Provide the [x, y] coordinate of the cell's center where the given text is located.  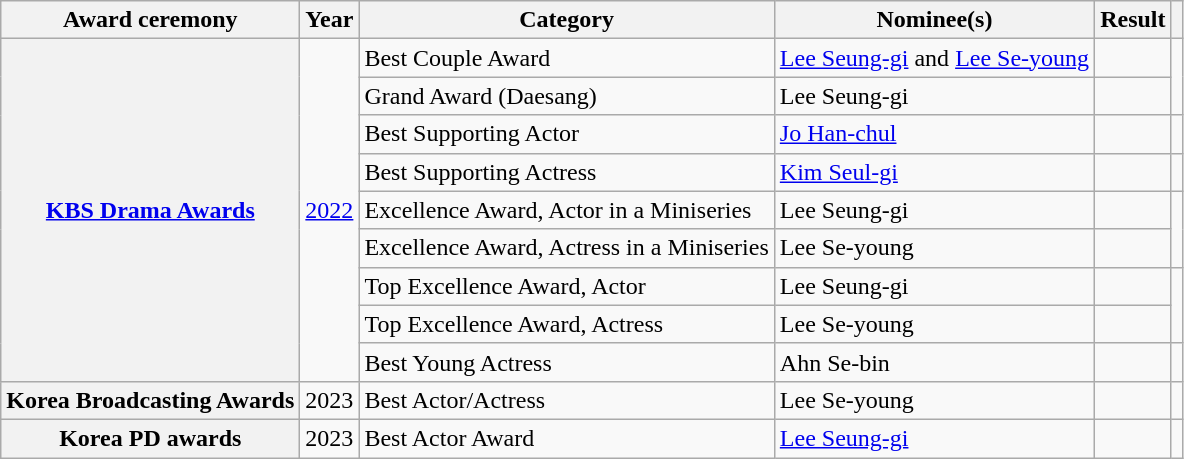
Korea PD awards [150, 438]
Year [330, 20]
Top Excellence Award, Actor [566, 286]
Best Actor Award [566, 438]
Best Supporting Actress [566, 172]
Grand Award (Daesang) [566, 96]
Kim Seul-gi [934, 172]
Excellence Award, Actor in a Miniseries [566, 210]
Excellence Award, Actress in a Miniseries [566, 248]
Jo Han-chul [934, 134]
Category [566, 20]
Best Supporting Actor [566, 134]
2022 [330, 210]
Lee Seung-gi and Lee Se-young [934, 58]
Korea Broadcasting Awards [150, 400]
Best Couple Award [566, 58]
Ahn Se-bin [934, 362]
Top Excellence Award, Actress [566, 324]
Nominee(s) [934, 20]
Result [1133, 20]
Best Young Actress [566, 362]
KBS Drama Awards [150, 210]
Best Actor/Actress [566, 400]
Award ceremony [150, 20]
